Return (X, Y) of the center of cell containing provided text 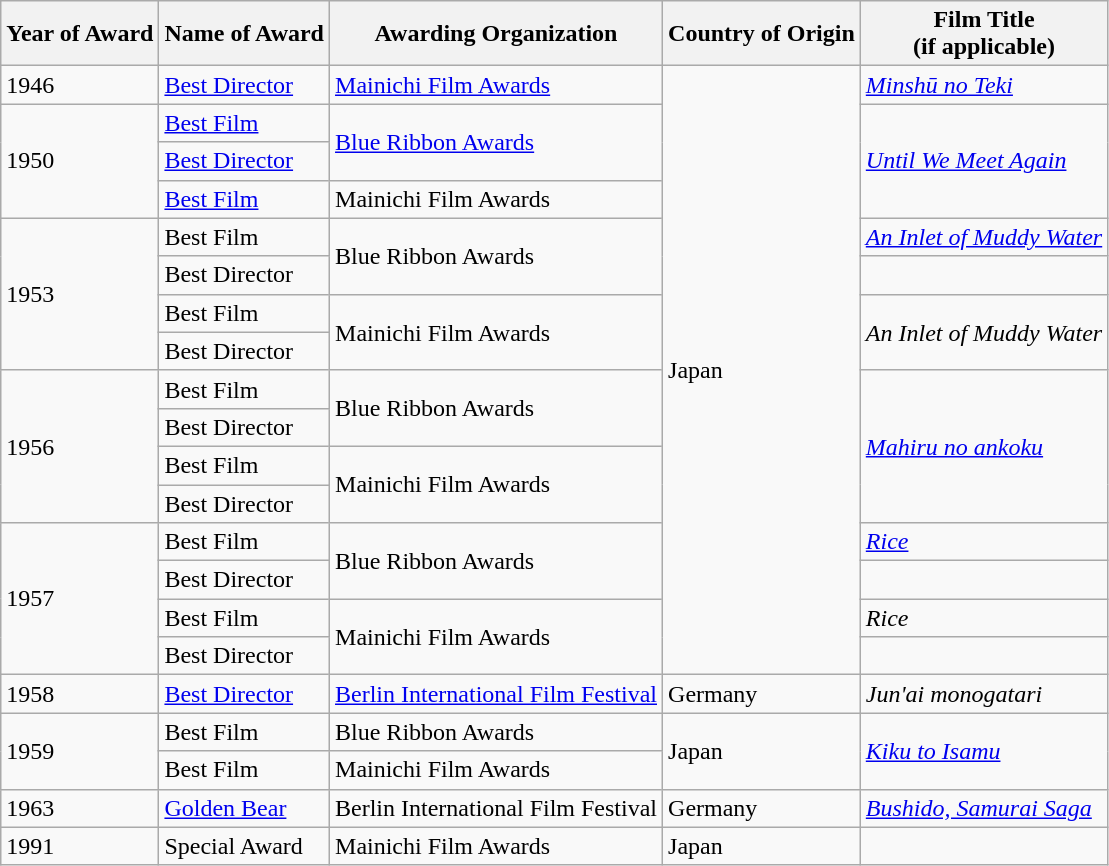
1956 (80, 446)
Year of Award (80, 34)
Film Title (if applicable) (984, 34)
1946 (80, 85)
1957 (80, 599)
Jun'ai monogatari (984, 694)
Name of Award (244, 34)
1950 (80, 161)
Special Award (244, 846)
1953 (80, 294)
1963 (80, 808)
Minshū no Teki (984, 85)
Golden Bear (244, 808)
Bushido, Samurai Saga (984, 808)
Kiku to Isamu (984, 751)
Mahiru no ankoku (984, 446)
1959 (80, 751)
1958 (80, 694)
1991 (80, 846)
Until We Meet Again (984, 161)
Country of Origin (762, 34)
Awarding Organization (496, 34)
